Scan for the cell matching the given text and deliver its (X, Y) coordinate at center. 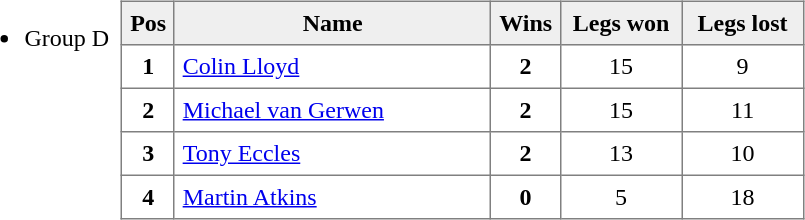
0 (526, 197)
Pos (148, 23)
5 (621, 197)
Michael van Gerwen (332, 110)
18 (743, 197)
Tony Eccles (332, 154)
10 (743, 154)
Martin Atkins (332, 197)
Legs lost (743, 23)
Name (332, 23)
Legs won (621, 23)
Colin Lloyd (332, 67)
Wins (526, 23)
3 (148, 154)
1 (148, 67)
11 (743, 110)
4 (148, 197)
9 (743, 67)
13 (621, 154)
